Determine the (X, Y) coordinate at the center of the cell enclosing the given text.  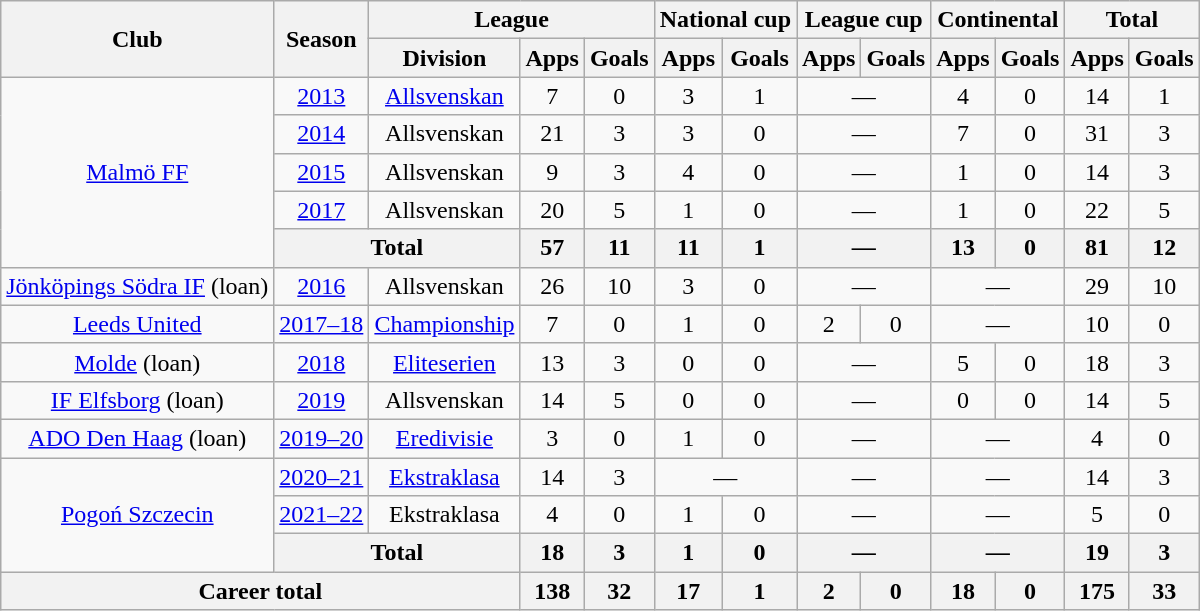
League cup (864, 20)
2015 (322, 172)
2018 (322, 362)
33 (1164, 591)
2019–20 (322, 438)
Eliteserien (444, 362)
Division (444, 58)
Eredivisie (444, 438)
Career total (260, 591)
Jönköpings Södra IF (loan) (138, 286)
29 (1097, 286)
2014 (322, 134)
2017 (322, 210)
League (512, 20)
IF Elfsborg (loan) (138, 400)
Championship (444, 324)
Leeds United (138, 324)
31 (1097, 134)
138 (552, 591)
ADO Den Haag (loan) (138, 438)
9 (552, 172)
Season (322, 39)
17 (688, 591)
National cup (725, 20)
Pogoń Szczecin (138, 515)
32 (619, 591)
19 (1097, 553)
81 (1097, 248)
57 (552, 248)
2019 (322, 400)
22 (1097, 210)
21 (552, 134)
Molde (loan) (138, 362)
26 (552, 286)
12 (1164, 248)
175 (1097, 591)
Club (138, 39)
Malmö FF (138, 172)
2021–22 (322, 515)
2013 (322, 96)
Continental (998, 20)
2016 (322, 286)
2017–18 (322, 324)
20 (552, 210)
2020–21 (322, 477)
